Capture the cell that displays the provided text and extract its [X, Y] central coordinate. 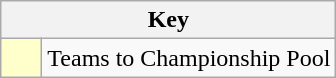
Key [168, 20]
Teams to Championship Pool [189, 58]
